Search for the cell housing the specified text and yield its (x, y) center coordinate. 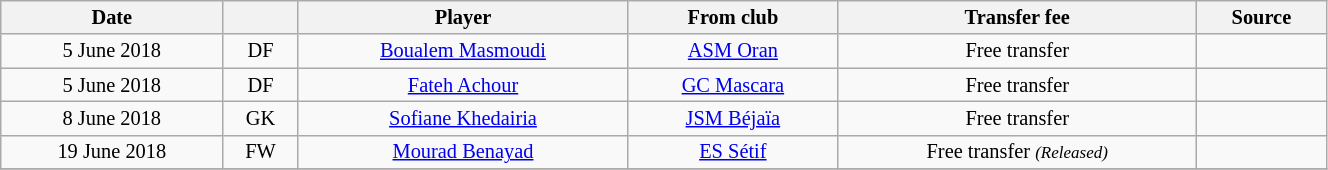
Mourad Benayad (462, 152)
From club (733, 17)
ASM Oran (733, 51)
ES Sétif (733, 152)
Sofiane Khedairia (462, 118)
JSM Béjaïa (733, 118)
Transfer fee (1017, 17)
8 June 2018 (112, 118)
GC Mascara (733, 85)
Boualem Masmoudi (462, 51)
19 June 2018 (112, 152)
Free transfer (Released) (1017, 152)
GK (260, 118)
Date (112, 17)
Player (462, 17)
Source (1261, 17)
FW (260, 152)
Fateh Achour (462, 85)
